Search for the cell housing the specified text and yield its (x, y) center coordinate. 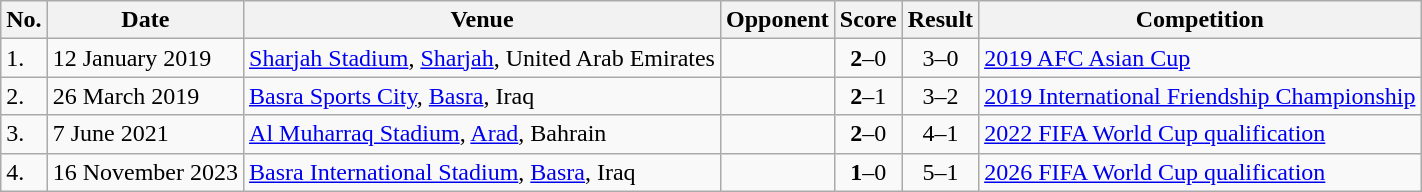
2–1 (868, 96)
3–2 (940, 96)
2026 FIFA World Cup qualification (1200, 172)
2019 AFC Asian Cup (1200, 58)
Competition (1200, 20)
No. (24, 20)
2019 International Friendship Championship (1200, 96)
5–1 (940, 172)
Date (145, 20)
4–1 (940, 134)
2. (24, 96)
3–0 (940, 58)
16 November 2023 (145, 172)
2022 FIFA World Cup qualification (1200, 134)
Al Muharraq Stadium, Arad, Bahrain (482, 134)
Venue (482, 20)
1–0 (868, 172)
26 March 2019 (145, 96)
12 January 2019 (145, 58)
7 June 2021 (145, 134)
Score (868, 20)
1. (24, 58)
4. (24, 172)
Opponent (777, 20)
3. (24, 134)
Basra International Stadium, Basra, Iraq (482, 172)
Basra Sports City, Basra, Iraq (482, 96)
Result (940, 20)
Sharjah Stadium, Sharjah, United Arab Emirates (482, 58)
